Output the (x, y) coordinate of the center of the cell containing the given text.  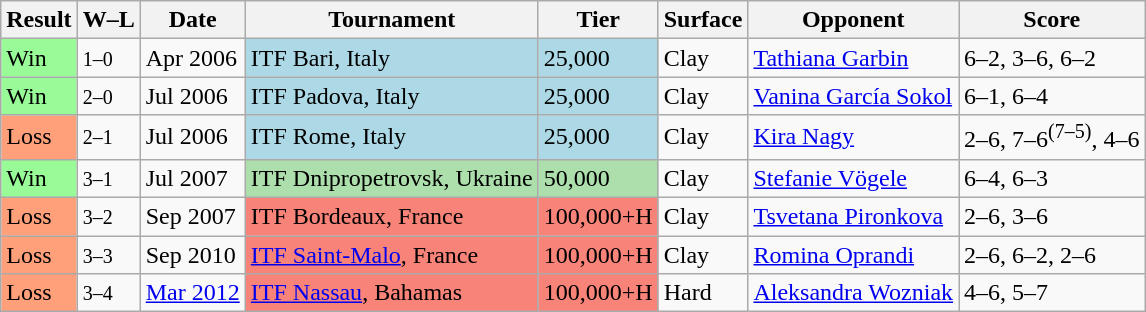
ITF Rome, Italy (392, 138)
Sep 2010 (192, 255)
3–2 (108, 217)
ITF Saint-Malo, France (392, 255)
ITF Nassau, Bahamas (392, 293)
Result (39, 20)
6–4, 6–3 (1052, 178)
3–3 (108, 255)
Jul 2007 (192, 178)
Vanina García Sokol (854, 96)
Romina Oprandi (854, 255)
Tathiana Garbin (854, 58)
Apr 2006 (192, 58)
Opponent (854, 20)
ITF Bari, Italy (392, 58)
1–0 (108, 58)
W–L (108, 20)
ITF Padova, Italy (392, 96)
Hard (703, 293)
ITF Dnipropetrovsk, Ukraine (392, 178)
2–6, 6–2, 2–6 (1052, 255)
Aleksandra Wozniak (854, 293)
Stefanie Vögele (854, 178)
6–2, 3–6, 6–2 (1052, 58)
Date (192, 20)
4–6, 5–7 (1052, 293)
ITF Bordeaux, France (392, 217)
Tier (598, 20)
Score (1052, 20)
Sep 2007 (192, 217)
Kira Nagy (854, 138)
2–6, 3–6 (1052, 217)
Tsvetana Pironkova (854, 217)
6–1, 6–4 (1052, 96)
2–1 (108, 138)
2–6, 7–6(7–5), 4–6 (1052, 138)
2–0 (108, 96)
Tournament (392, 20)
3–4 (108, 293)
Mar 2012 (192, 293)
50,000 (598, 178)
3–1 (108, 178)
Surface (703, 20)
